Extract the (X, Y) coordinate from the center of the cell holding the provided text.  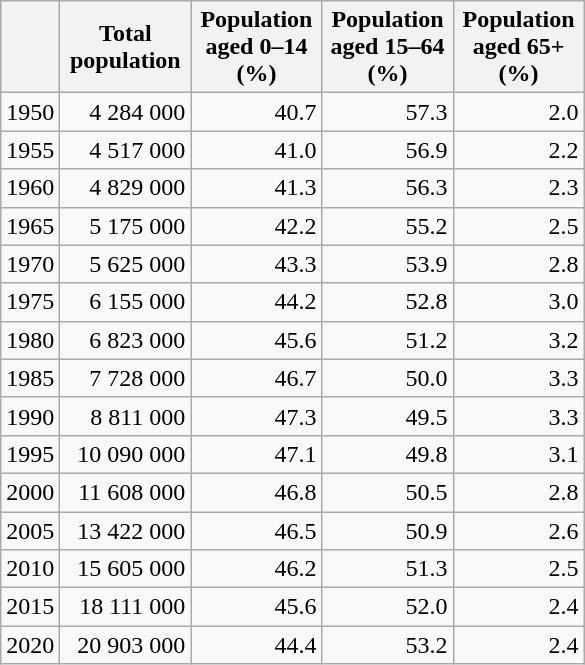
2015 (30, 607)
53.2 (388, 645)
1990 (30, 416)
2000 (30, 492)
1985 (30, 378)
Total population (126, 47)
2.2 (518, 150)
2020 (30, 645)
41.0 (256, 150)
Population aged 15–64 (%) (388, 47)
8 811 000 (126, 416)
1965 (30, 226)
5 625 000 (126, 264)
11 608 000 (126, 492)
3.2 (518, 340)
1975 (30, 302)
50.0 (388, 378)
51.3 (388, 569)
1960 (30, 188)
52.8 (388, 302)
52.0 (388, 607)
6 155 000 (126, 302)
47.3 (256, 416)
1995 (30, 454)
56.9 (388, 150)
10 090 000 (126, 454)
53.9 (388, 264)
1950 (30, 112)
44.4 (256, 645)
4 517 000 (126, 150)
18 111 000 (126, 607)
47.1 (256, 454)
4 284 000 (126, 112)
56.3 (388, 188)
2.3 (518, 188)
49.5 (388, 416)
41.3 (256, 188)
4 829 000 (126, 188)
13 422 000 (126, 531)
2.0 (518, 112)
20 903 000 (126, 645)
6 823 000 (126, 340)
2.6 (518, 531)
42.2 (256, 226)
46.8 (256, 492)
Population aged 0–14 (%) (256, 47)
3.0 (518, 302)
46.2 (256, 569)
7 728 000 (126, 378)
50.5 (388, 492)
2005 (30, 531)
2010 (30, 569)
40.7 (256, 112)
44.2 (256, 302)
46.7 (256, 378)
49.8 (388, 454)
Population aged 65+ (%) (518, 47)
1970 (30, 264)
1980 (30, 340)
46.5 (256, 531)
57.3 (388, 112)
5 175 000 (126, 226)
3.1 (518, 454)
51.2 (388, 340)
55.2 (388, 226)
50.9 (388, 531)
43.3 (256, 264)
15 605 000 (126, 569)
1955 (30, 150)
